Extract the (x, y) coordinate from the center of the cell holding the provided text.  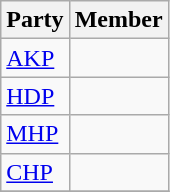
Member (118, 20)
Party (35, 20)
AKP (35, 58)
CHP (35, 172)
MHP (35, 134)
HDP (35, 96)
